Return [x, y] of the center of cell containing provided text 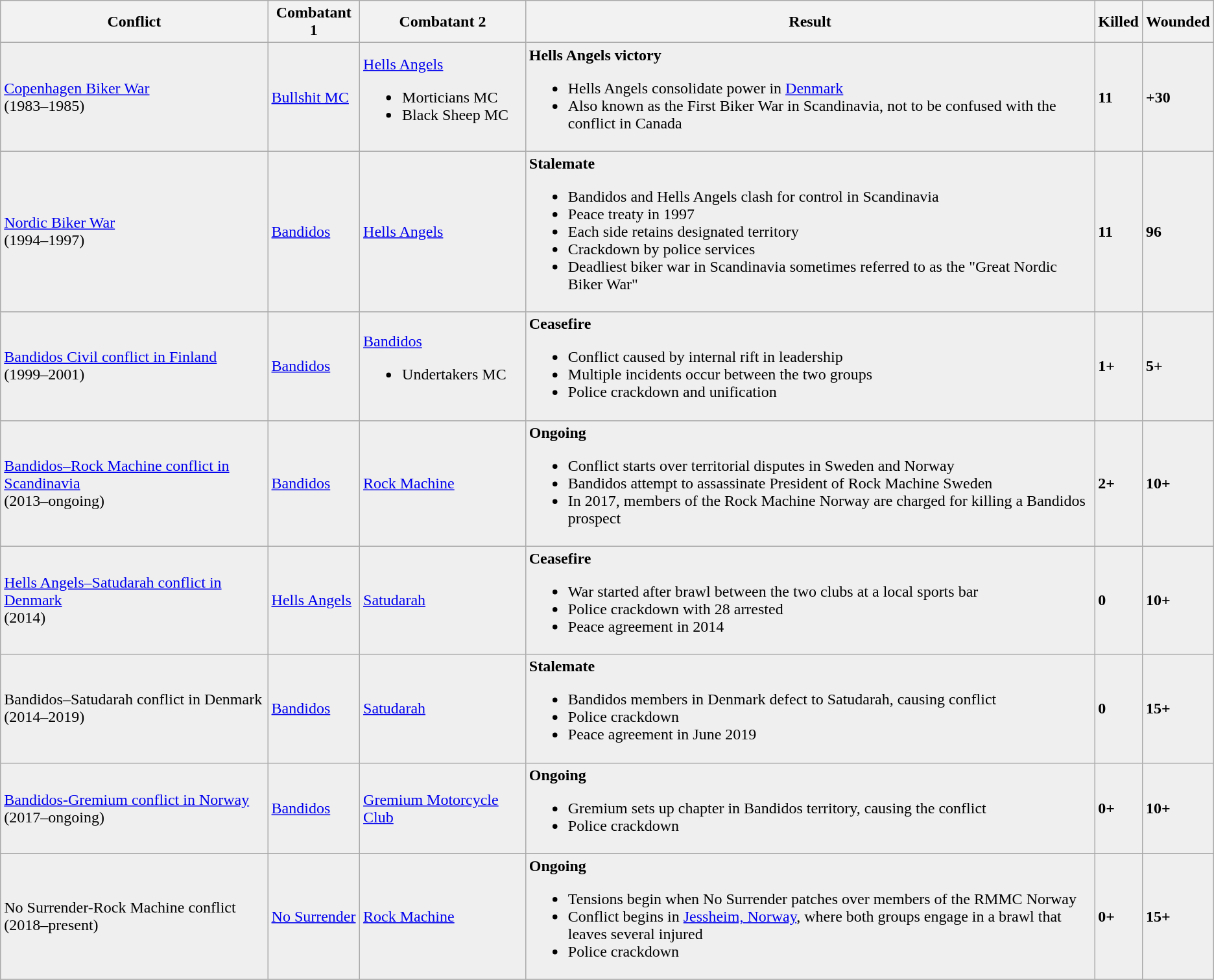
Bandidos-Gremium conflict in Norway(2017–ongoing) [134, 808]
1+ [1119, 366]
Hells Angels–Satudarah conflict in Denmark(2014) [134, 601]
Wounded [1178, 22]
Hells AngelsMorticians MCBlack Sheep MC [443, 97]
Bandidos Civil conflict in Finland(1999–2001) [134, 366]
96 [1178, 232]
Bullshit MC [314, 97]
Bandidos–Rock Machine conflict in Scandinavia(2013–ongoing) [134, 483]
Result [809, 22]
No Surrender-Rock Machine conflict(2018–present) [134, 916]
5+ [1178, 366]
BandidosUndertakers MC [443, 366]
+30 [1178, 97]
Killed [1119, 22]
OngoingGremium sets up chapter in Bandidos territory, causing the conflictPolice crackdown [809, 808]
2+ [1119, 483]
Copenhagen Biker War(1983–1985) [134, 97]
Gremium Motorcycle Club [443, 808]
CeasefireWar started after brawl between the two clubs at a local sports barPolice crackdown with 28 arrestedPeace agreement in 2014 [809, 601]
Conflict [134, 22]
StalemateBandidos members in Denmark defect to Satudarah, causing conflictPolice crackdownPeace agreement in June 2019 [809, 708]
Nordic Biker War(1994–1997) [134, 232]
Bandidos–Satudarah conflict in Denmark(2014–2019) [134, 708]
CeasefireConflict caused by internal rift in leadershipMultiple incidents occur between the two groupsPolice crackdown and unification [809, 366]
Combatant 2 [443, 22]
Combatant 1 [314, 22]
No Surrender [314, 916]
